Identify which cell holds the provided text, then report its [X, Y] central coordinate. 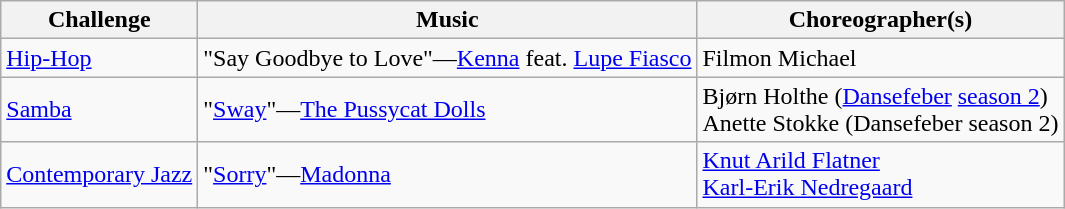
Knut Arild FlatnerKarl-Erik Nedregaard [880, 174]
Bjørn Holthe (Dansefeber season 2)Anette Stokke (Dansefeber season 2) [880, 110]
Contemporary Jazz [100, 174]
"Sorry"—Madonna [448, 174]
"Sway"—The Pussycat Dolls [448, 110]
Challenge [100, 20]
Hip-Hop [100, 58]
Samba [100, 110]
"Say Goodbye to Love"—Kenna feat. Lupe Fiasco [448, 58]
Choreographer(s) [880, 20]
Music [448, 20]
Filmon Michael [880, 58]
